Detect which cell encompasses the target text, then output its [x, y] center coordinate. 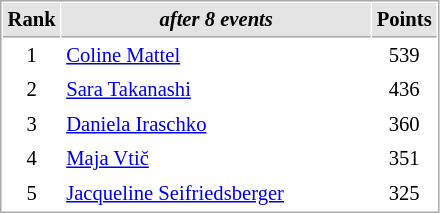
after 8 events [216, 20]
Points [404, 20]
Rank [32, 20]
5 [32, 194]
539 [404, 56]
1 [32, 56]
360 [404, 124]
325 [404, 194]
Maja Vtič [216, 158]
351 [404, 158]
3 [32, 124]
Jacqueline Seifriedsberger [216, 194]
Daniela Iraschko [216, 124]
Sara Takanashi [216, 90]
436 [404, 90]
4 [32, 158]
2 [32, 90]
Coline Mattel [216, 56]
